From the cell containing the given text, extract its center point as (X, Y) coordinate. 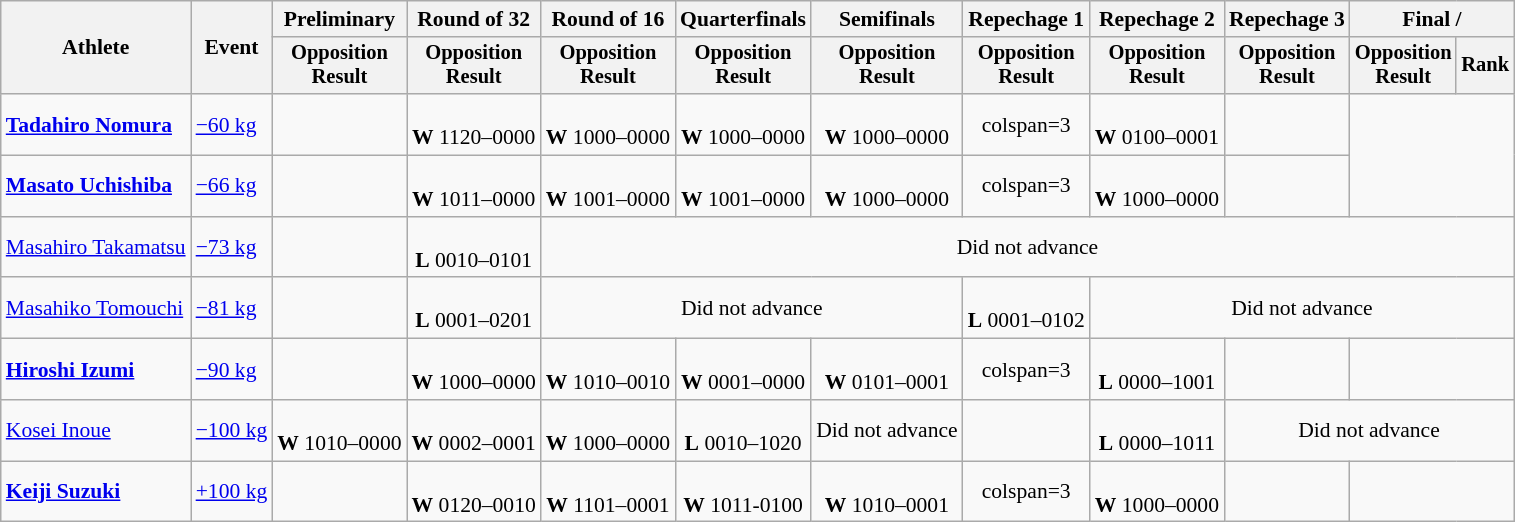
−81 kg (232, 308)
W 0002–0001 (474, 430)
W 1101–0001 (608, 492)
Semifinals (887, 19)
L 0000–1001 (1157, 370)
L 0001–0201 (474, 308)
Round of 16 (608, 19)
Repechage 2 (1157, 19)
W 1010–0000 (339, 430)
W 1011-0100 (743, 492)
L 0010–1020 (743, 430)
−60 kg (232, 124)
Keiji Suzuki (96, 492)
Athlete (96, 48)
Round of 32 (474, 19)
W 1010–0010 (608, 370)
Final / (1432, 19)
Quarterfinals (743, 19)
W 1011–0000 (474, 186)
−73 kg (232, 248)
Event (232, 48)
L 0010–0101 (474, 248)
W 0101–0001 (887, 370)
−66 kg (232, 186)
Tadahiro Nomura (96, 124)
Kosei Inoue (96, 430)
Masahiko Tomouchi (96, 308)
L 0001–0102 (1026, 308)
W 1010–0001 (887, 492)
−100 kg (232, 430)
−90 kg (232, 370)
Repechage 3 (1287, 19)
W 1120–0000 (474, 124)
L 0000–1011 (1157, 430)
+100 kg (232, 492)
Repechage 1 (1026, 19)
Rank (1485, 66)
Masahiro Takamatsu (96, 248)
W 0100–0001 (1157, 124)
Masato Uchishiba (96, 186)
Preliminary (339, 19)
W 0001–0000 (743, 370)
Hiroshi Izumi (96, 370)
W 0120–0010 (474, 492)
